For the text-containing cell, return its midpoint in (x, y) coordinate format. 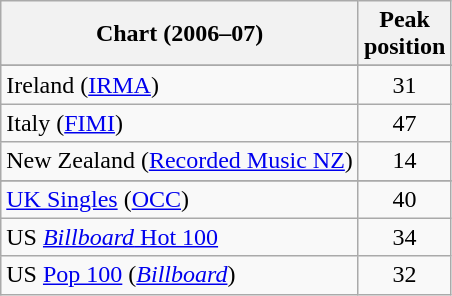
Peakposition (404, 34)
US Pop 100 (Billboard) (180, 275)
Chart (2006–07) (180, 34)
UK Singles (OCC) (180, 199)
31 (404, 85)
Ireland (IRMA) (180, 85)
US Billboard Hot 100 (180, 237)
Italy (FIMI) (180, 123)
47 (404, 123)
New Zealand (Recorded Music NZ) (180, 161)
40 (404, 199)
32 (404, 275)
34 (404, 237)
14 (404, 161)
